Detect which cell encompasses the target text, then output its (X, Y) center coordinate. 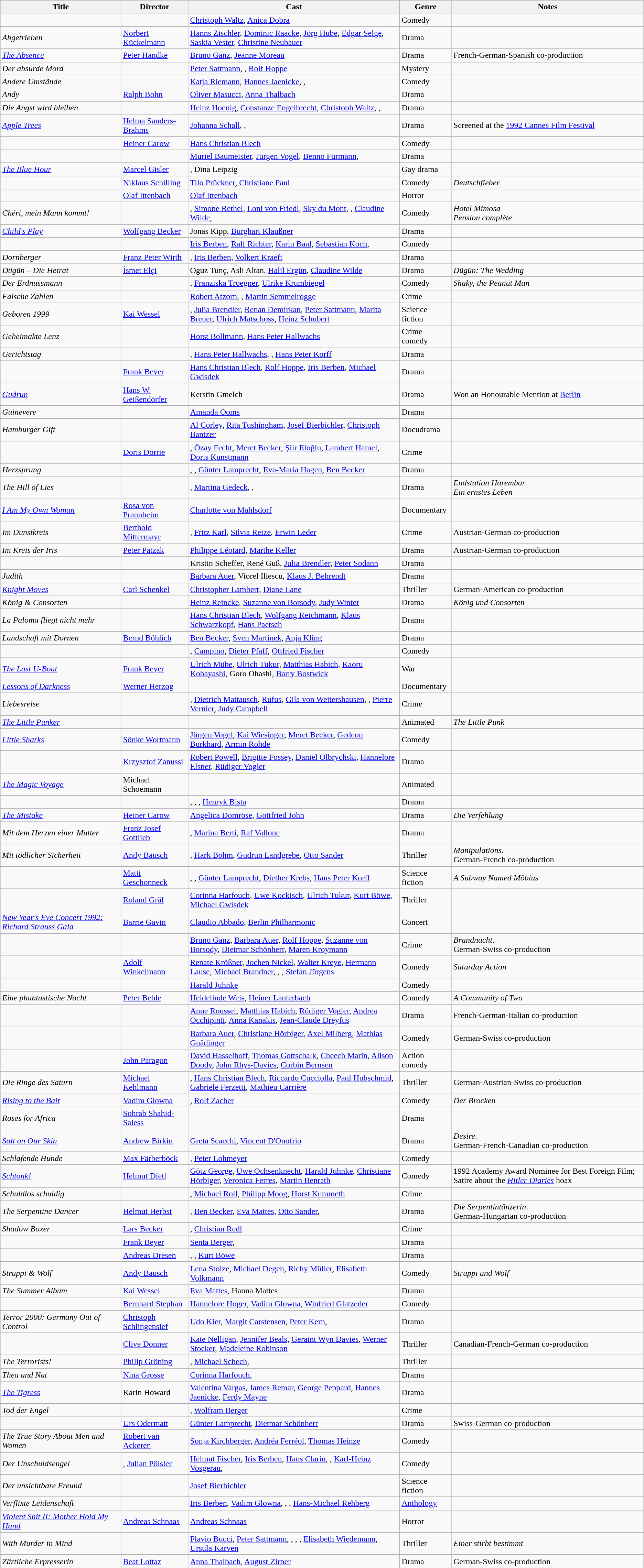
The Absence (61, 55)
Im Kreis der Iris (61, 550)
, Iris Berben, Volkert Kraeft (294, 257)
New Year's Eve Concert 1992: Richard Strauss Gala (61, 922)
Flavio Bucci, Peter Sattmann, , , , Elisabeth Wiedemann, Ursula Karven (294, 1544)
König und Consorten (548, 602)
Valentina Vargas, James Remar, George Peppard, Hannes Jaenicke, Ferdy Mayne (294, 1392)
Little Sharks (61, 740)
German-Austrian-Swiss co-production (548, 1083)
Dornberger (61, 257)
1992 Academy Award Nominee for Best Foreign Film; Satire about the Hitler Diaries hoax (548, 1176)
Claudio Abbado, Berlin Philharmonic (294, 922)
, Michael Schech, (294, 1362)
Eine phantastische Nacht (61, 998)
The True Story About Men and Women (61, 1441)
Matti Geschonneck (155, 877)
Liebesreise (61, 704)
König & Consorten (61, 602)
Schtonk! (61, 1176)
Iris Berben, Vadim Glowna, , , Hans-Michael Rehberg (294, 1503)
, Michael Roll, Philipp Moog, Horst Kummeth (294, 1194)
Doris Dörrie (155, 452)
Kerstin Gmelch (294, 394)
The Hill of Lies (61, 487)
Charlotte von Mahlsdorf (294, 510)
Katja Riemann, Hannes Jaenicke, , (294, 81)
Schlafende Hunde (61, 1158)
I Am My Own Woman (61, 510)
Karin Howard (155, 1392)
, Dietrich Mattausch, Rufus, Gila von Weitershausen, , Pierre Vernier, Judy Campbell (294, 704)
The Terrorists! (61, 1362)
, Julian Pölsler (155, 1463)
Struppi und Wolf (548, 1273)
Helmut Fischer, Iris Berben, Hans Clarin, , Karl-Heinz Vosgerau, (294, 1463)
Landschaft mit Dornen (61, 638)
Oliver Masucci, Anna Thalbach (294, 95)
Günter Lamprecht, Dietmar Schönherr (294, 1423)
Oguz Tunç, Asli Altan, Halil Ergün, Claudine Wilde (294, 270)
Docudrama (426, 430)
Horst Bollmann, Hans Peter Hallwachs (294, 336)
, , Günter Lamprecht, Eva-Maria Hagen, Ben Becker (294, 470)
Philip Gröning (155, 1362)
Der unsichtbare Freund (61, 1486)
Endstation Harembar Ein ernstes Leben (548, 487)
Carl Schenkel (155, 589)
İsmet Elçi (155, 270)
The Little Punk (548, 722)
Die Ringe des Saturn (61, 1083)
Bruno Ganz, Barbara Auer, Rolf Hoppe, Suzanne von Borsody, Dietmar Schönherr, Maren Kroymann (294, 945)
Angelica Domröse, Gottfried John (294, 815)
Rosa von Praunheim (155, 510)
Robert van Ackeren (155, 1441)
Die Serpentintänzerin. German-Hungarian co-production (548, 1211)
Renate Krößner, Jochen Nickel, Walter Kreye, Hermann Lause, Michael Brandner, , , Stefan Jürgens (294, 967)
Gudrun (61, 394)
Max Färberböck (155, 1158)
Dügün – Die Heirat (61, 270)
Shaky, the Peanut Man (548, 283)
Ralph Bohn (155, 95)
, Özay Fecht, Meret Becker, Şiir Eloğlu, Lambert Hamel, Doris Kunstmann (294, 452)
Mit dem Herzen einer Mutter (61, 833)
Abgetrieben (61, 38)
Muriel Baumeister, Jürgen Vogel, Benno Fürmann, (294, 156)
Sonja Kirchberger, Andréa Ferréol, Thomas Heinze (294, 1441)
Robert Atzorn, , Martin Semmelrogge (294, 296)
Kristin Scheffer, René Guß, Julia Brendler, Peter Sodann (294, 563)
Eva Mattes, Hanna Mattes (294, 1291)
Hannelore Hoger, Vadim Glowna, Winfried Glatzeder (294, 1304)
Helmut Dietl (155, 1176)
Urs Odermatt (155, 1423)
, Franziska Troegner, Ulrike Krumbiegel (294, 283)
, Hark Bohm, Gudrun Landgrebe, Otto Sander (294, 855)
Notes (548, 7)
Christopher Lambert, Diane Lane (294, 589)
Senta Berger, (294, 1242)
Michael Schoemann (155, 785)
Anthology (426, 1503)
Geheimakte Lenz (61, 336)
Berthold Mittermayr (155, 532)
Der absurde Mord (61, 68)
War (426, 668)
Apple Trees (61, 125)
Die Angst wird bleiben (61, 108)
Herzsprung (61, 470)
Terror 2000: Germany Out of Control (61, 1322)
Crime comedy (426, 336)
, Simone Rethel, Loni von Friedl, Sky du Mont, , Claudine Wilde, (294, 213)
, , Kurt Böwe (294, 1255)
Sohrab Shahid-Saless (155, 1118)
Swiss-German co-production (548, 1423)
Hans Christian Blech, Wolfgang Reichmann, Klaus Schwarzkopf, Hans Paetsch (294, 620)
, , Günter Lamprecht, Diether Krebs, Hans Peter Korff (294, 877)
Einer stirbt bestimmt (548, 1544)
Mystery (426, 68)
Mit tödlicher Sicherheit (61, 855)
Al Corley, Rita Tushingham, Josef Bierbichler, Christoph Bantzer (294, 430)
Peter Patzak (155, 550)
, Peter Lohmeyer (294, 1158)
Greta Scacchi, Vincent D'Onofrio (294, 1141)
Chéri, mein Mann kommt! (61, 213)
Bernd Böhlich (155, 638)
Manipulations. German-French co-production (548, 855)
German-American co-production (548, 589)
, Hans Christian Blech, Riccardo Cucciolla, Paul Hubschmid, Gabriele Ferzetti, Mathieu Carrière (294, 1083)
Hamburger Gift (61, 430)
Saturday Action (548, 967)
Im Dunstkreis (61, 532)
Geboren 1999 (61, 314)
Udo Kier, Margit Carstensen, Peter Kern, (294, 1322)
Ulrich Mühe, Ulrich Tukur, Matthias Habich, Kaoru Kobayashi, Goro Ohashi, Barry Bostwick (294, 668)
Barbara Auer, Christiane Hörbiger, Axel Milberg, Mathias Gnädinger (294, 1038)
Nina Grosse (155, 1375)
Heidelinde Weis, Heiner Lauterbach (294, 998)
Lars Becker (155, 1229)
Hanns Zischler, Dominic Raacke, Jörg Hube, Edgar Selge, Saskia Vester, Christine Neubauer (294, 38)
Struppi & Wolf (61, 1273)
Harald Juhnke (294, 985)
Shadow Boxer (61, 1229)
Barbara Auer, Viorel Iliescu, Klaus J. Behrendt (294, 576)
Peter Sattmann, , Rolf Hoppe (294, 68)
Amanda Ooms (294, 412)
Cast (294, 7)
The Blue Hour (61, 169)
A Community of Two (548, 998)
Der Unschuldsengel (61, 1463)
, Julia Brendler, Renan Demirkan, Peter Sattmann, Marita Breuer, Ulrich Matschoss, Heinz Schubert (294, 314)
Sönke Wortmann (155, 740)
Guinevere (61, 412)
Roses for Africa (61, 1118)
, Fritz Karl, Silvia Reize, Erwin Leder (294, 532)
Anna Thalbach, August Zirner (294, 1561)
The Little Punker (61, 722)
Lessons of Darkness (61, 686)
Christoph Schlingensief (155, 1322)
Hans W. Geißendörfer (155, 394)
Hans Christian Blech, Rolf Hoppe, Iris Berben, Michael Gwisdek (294, 372)
Title (61, 7)
Götz George, Uwe Ochsenknecht, Harald Juhnke, Christiane Hörbiger, Veronica Ferres, Martin Benrath (294, 1176)
Hans Christian Blech (294, 143)
The Magic Voyage (61, 785)
Peter Behle (155, 998)
Norbert Kückelmann (155, 38)
Niklaus Schilling (155, 183)
The Summer Album (61, 1291)
Tod der Engel (61, 1410)
Canadian-French-German co-production (548, 1344)
Jonas Kipp, Burghart Klaußner (294, 231)
Bernhard Stephan (155, 1304)
Die Verfehlung (548, 815)
Roland Gräf (155, 900)
A Subway Named Möbius (548, 877)
Action comedy (426, 1060)
Andrew Birkin (155, 1141)
Krzysztof Zanussi (155, 762)
, Rolf Zacher (294, 1100)
, Hans Peter Hallwachs, , Hans Peter Korff (294, 354)
Franz Peter Wirth (155, 257)
French-German-Spanish co-production (548, 55)
Hotel Mimosa Pension complète (548, 213)
, Campino, Dieter Pfaff, Ottfried Fischer (294, 651)
Dügün: The Wedding (548, 270)
John Paragon (155, 1060)
Peter Handke (155, 55)
The Mistake (61, 815)
Brandnacht. German-Swiss co-production (548, 945)
Jürgen Vogel, Kai Wiesinger, Meret Becker, Gedeon Burkhard, Armin Rohde (294, 740)
Gay drama (426, 169)
Vadim Glowna (155, 1100)
Deutschfieber (548, 183)
Helma Sanders-Brahms (155, 125)
Robert Powell, Brigitte Fossey, Daniel Olbrychski, Hannelore Elsner, Rüdiger Vogler (294, 762)
Helmut Herbst (155, 1211)
Beat Lottaz (155, 1561)
Tilo Prückner, Christiane Paul (294, 183)
Christoph Waltz, Anica Dobra (294, 20)
Der Brocken (548, 1100)
Knight Moves (61, 589)
Anne Roussel, Matthias Habich, Rüdiger Vogler, Andrea Occhipinti, Anna Kanakis, Jean-Claude Dreyfus (294, 1016)
Der Erdnussmann (61, 283)
Franz Josef Gottlieb (155, 833)
Heinz Hoenig, Constanze Engelbrecht, Christoph Waltz, , (294, 108)
Clive Donner (155, 1344)
David Hasselhoff, Thomas Gottschalk, Cheech Marin, Alison Doody, John Rhys-Davies, Corbin Bernsen (294, 1060)
Marcel Gisler (155, 169)
Falsche Zahlen (61, 296)
Verflixte Leidenschaft (61, 1503)
Director (155, 7)
Ben Becker, Sven Martinek, Anja Kling (294, 638)
Kate Nelligan, Jennifer Beals, Geraint Wyn Davies, Werner Stocker, Madeleine Robinson (294, 1344)
Schuldlos schuldig (61, 1194)
Michael Kehlmann (155, 1083)
Concert (426, 922)
Genre (426, 7)
, Wolfram Berger (294, 1410)
Heinz Reincke, Suzanne von Borsody, Judy Winter (294, 602)
Adolf Winkelmann (155, 967)
Thea und Nat (61, 1375)
French-German-Italian co-production (548, 1016)
Philippe Léotard, Marthe Keller (294, 550)
Salt on Our Skin (61, 1141)
Zärtliche Erpresserin (61, 1561)
Corinna Harfouch, (294, 1375)
Screened at the 1992 Cannes Film Festival (548, 125)
La Paloma fliegt nicht mehr (61, 620)
Violent Shit II: Mother Hold My Hand (61, 1521)
, , , Henryk Bista (294, 802)
, Christian Redl (294, 1229)
, Ben Becker, Eva Mattes, Otto Sander, (294, 1211)
Josef Bierbichler (294, 1486)
Corinna Harfouch, Uwe Kockisch, Ulrich Tukur, Kurt Böwe, Michael Gwisdek (294, 900)
Andreas Dresen (155, 1255)
Johanna Schall, , (294, 125)
Andy (61, 95)
Gerichtstag (61, 354)
, Marina Berti, Raf Vallone (294, 833)
Iris Berben, Ralf Richter, Karin Baal, Sebastian Koch, (294, 244)
The Serpentine Dancer (61, 1211)
Bruno Ganz, Jeanne Moreau (294, 55)
Won an Honourable Mention at Berlin (548, 394)
Child's Play (61, 231)
Werner Herzog (155, 686)
, Martina Gedeck, , (294, 487)
The Last U-Boat (61, 668)
The Tigress (61, 1392)
, Dina Leipzig (294, 169)
Judith (61, 576)
With Murder in Mind (61, 1544)
Rising to the Bait (61, 1100)
Wolfgang Becker (155, 231)
Desire. German-French-Canadian co-production (548, 1141)
Barrie Gavin (155, 922)
Lena Stolze, Michael Degen, Richy Müller, Elisabeth Volkmann (294, 1273)
Andere Umstände (61, 81)
